Provide the (x, y) coordinate of the cell's center where the given text is located.  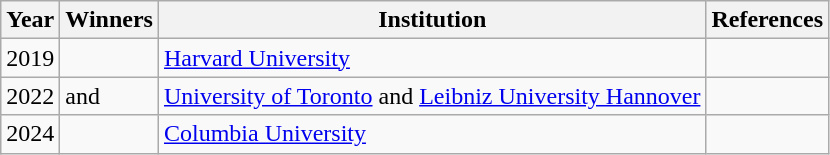
and (110, 96)
2024 (30, 134)
Harvard University (432, 58)
University of Toronto and Leibniz University Hannover (432, 96)
References (768, 20)
Columbia University (432, 134)
Winners (110, 20)
2019 (30, 58)
2022 (30, 96)
Institution (432, 20)
Year (30, 20)
